Return the [x, y] coordinate for the center point of the cell that contains the specified text.  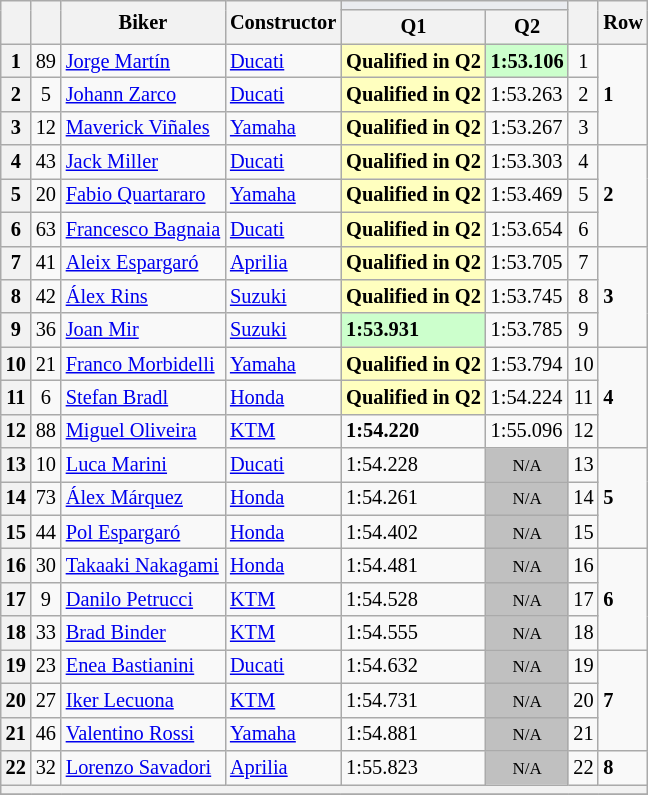
42 [46, 296]
Danilo Petrucci [143, 599]
Luca Marini [143, 465]
1:53.303 [528, 162]
Brad Binder [143, 633]
41 [46, 263]
Álex Rins [143, 296]
Q1 [413, 27]
Biker [143, 22]
Miguel Oliveira [143, 431]
23 [46, 666]
89 [46, 61]
43 [46, 162]
1:55.823 [413, 767]
Stefan Bradl [143, 397]
Johann Zarco [143, 94]
1:55.096 [528, 431]
33 [46, 633]
Lorenzo Savadori [143, 767]
Jorge Martín [143, 61]
Joan Mir [143, 330]
44 [46, 532]
88 [46, 431]
1:53.745 [528, 296]
63 [46, 229]
27 [46, 700]
1:53.267 [528, 128]
Aleix Espargaró [143, 263]
Franco Morbidelli [143, 364]
Q2 [528, 27]
Álex Márquez [143, 498]
1:54.881 [413, 734]
Constructor [283, 22]
46 [46, 734]
1:54.481 [413, 565]
1:54.261 [413, 498]
1:54.555 [413, 633]
1:53.106 [528, 61]
36 [46, 330]
1:54.632 [413, 666]
1:54.228 [413, 465]
1:54.402 [413, 532]
1:53.931 [413, 330]
Pol Espargaró [143, 532]
1:53.794 [528, 364]
1:53.705 [528, 263]
1:54.528 [413, 599]
Fabio Quartararo [143, 195]
Takaaki Nakagami [143, 565]
1:53.785 [528, 330]
73 [46, 498]
1:53.469 [528, 195]
Enea Bastianini [143, 666]
Iker Lecuona [143, 700]
Jack Miller [143, 162]
1:54.220 [413, 431]
1:53.263 [528, 94]
1:54.731 [413, 700]
32 [46, 767]
Row [622, 22]
Francesco Bagnaia [143, 229]
30 [46, 565]
1:54.224 [528, 397]
Maverick Viñales [143, 128]
Valentino Rossi [143, 734]
1:53.654 [528, 229]
